Detect which cell encompasses the target text, then output its (x, y) center coordinate. 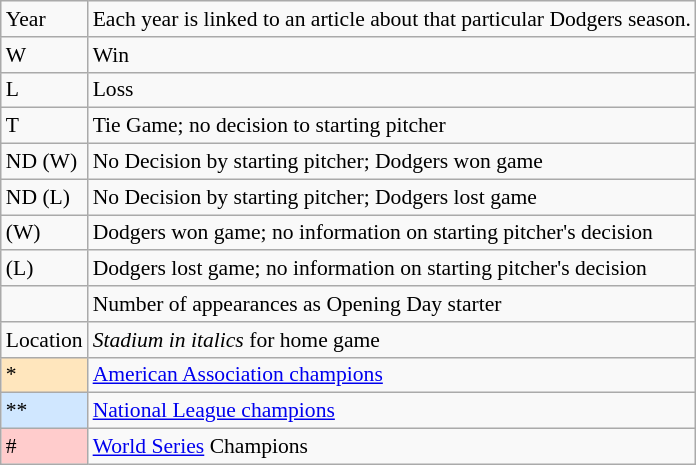
(L) (44, 269)
Dodgers won game; no information on starting pitcher's decision (392, 233)
American Association champions (392, 375)
Location (44, 340)
World Series Champions (392, 447)
ND (L) (44, 197)
Loss (392, 90)
Tie Game; no decision to starting pitcher (392, 126)
No Decision by starting pitcher; Dodgers won game (392, 162)
ND (W) (44, 162)
** (44, 411)
W (44, 55)
# (44, 447)
T (44, 126)
Year (44, 19)
(W) (44, 233)
National League champions (392, 411)
Each year is linked to an article about that particular Dodgers season. (392, 19)
Dodgers lost game; no information on starting pitcher's decision (392, 269)
* (44, 375)
Win (392, 55)
Number of appearances as Opening Day starter (392, 304)
Stadium in italics for home game (392, 340)
L (44, 90)
No Decision by starting pitcher; Dodgers lost game (392, 197)
